Capture the cell that displays the provided text and extract its [X, Y] central coordinate. 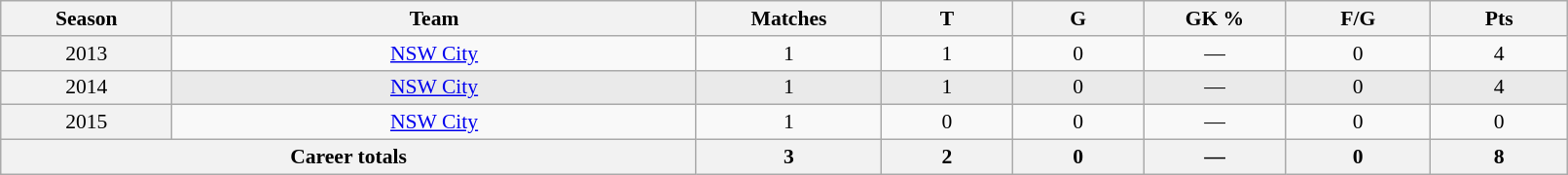
2013 [87, 53]
Season [87, 18]
T [948, 18]
Matches [788, 18]
3 [788, 157]
2014 [87, 87]
2 [948, 157]
Pts [1499, 18]
2015 [87, 122]
F/G [1358, 18]
Career totals [348, 157]
8 [1499, 157]
Team [434, 18]
GK % [1215, 18]
G [1078, 18]
